Search for the cell housing the specified text and yield its [X, Y] center coordinate. 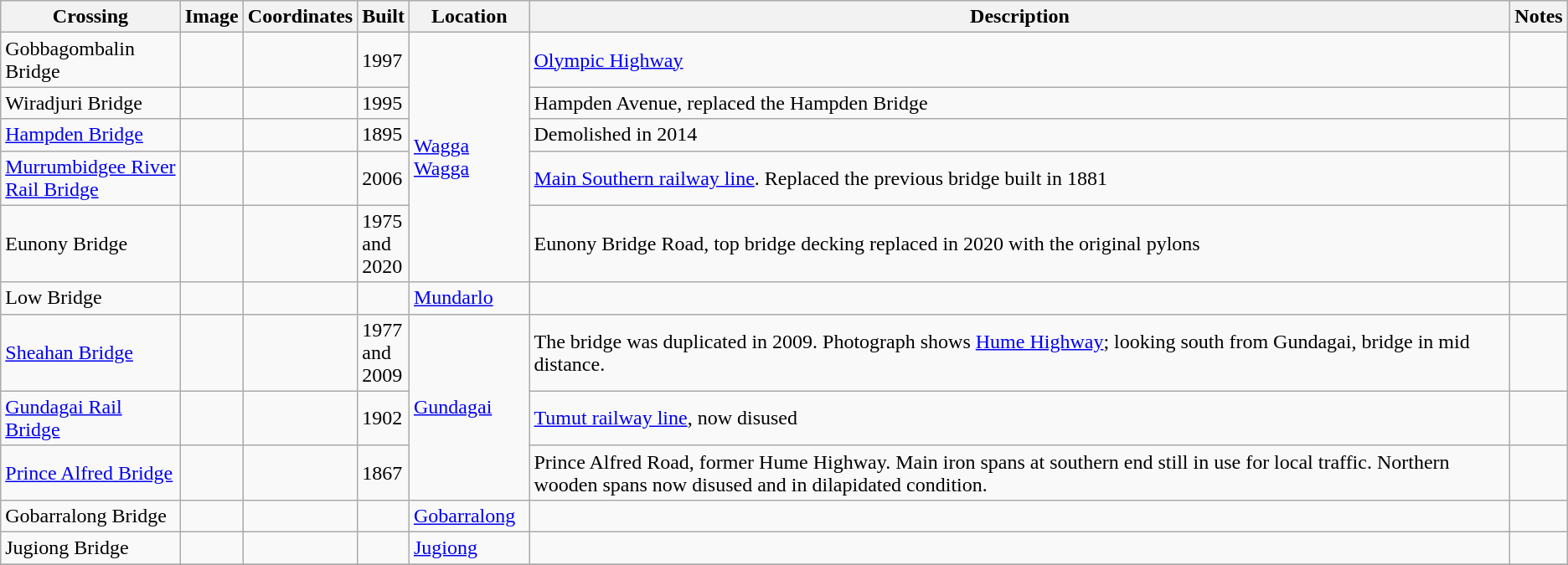
Mundarlo [469, 298]
Gundagai Rail Bridge [90, 419]
Jugiong [469, 547]
Main Southern railway line. Replaced the previous bridge built in 1881 [1020, 177]
Jugiong Bridge [90, 547]
Demolished in 2014 [1020, 135]
Coordinates [300, 17]
Wiradjuri Bridge [90, 103]
Gundagai [469, 407]
1895 [384, 135]
Image [211, 17]
Gobarralong [469, 516]
Built [384, 17]
Eunony Bridge Road, top bridge decking replaced in 2020 with the original pylons [1020, 244]
1977and2009 [384, 352]
Wagga Wagga [469, 157]
Olympic Highway [1020, 60]
Tumut railway line, now disused [1020, 419]
Notes [1539, 17]
Murrumbidgee RiverRail Bridge [90, 177]
Description [1020, 17]
Crossing [90, 17]
Gobbagombalin Bridge [90, 60]
Sheahan Bridge [90, 352]
2006 [384, 177]
Gobarralong Bridge [90, 516]
1975and2020 [384, 244]
Hampden Avenue, replaced the Hampden Bridge [1020, 103]
Location [469, 17]
1997 [384, 60]
1867 [384, 472]
1902 [384, 419]
Eunony Bridge [90, 244]
Low Bridge [90, 298]
Hampden Bridge [90, 135]
Prince Alfred Bridge [90, 472]
1995 [384, 103]
The bridge was duplicated in 2009. Photograph shows Hume Highway; looking south from Gundagai, bridge in mid distance. [1020, 352]
